Extract the [x, y] coordinate from the center of the cell holding the provided text.  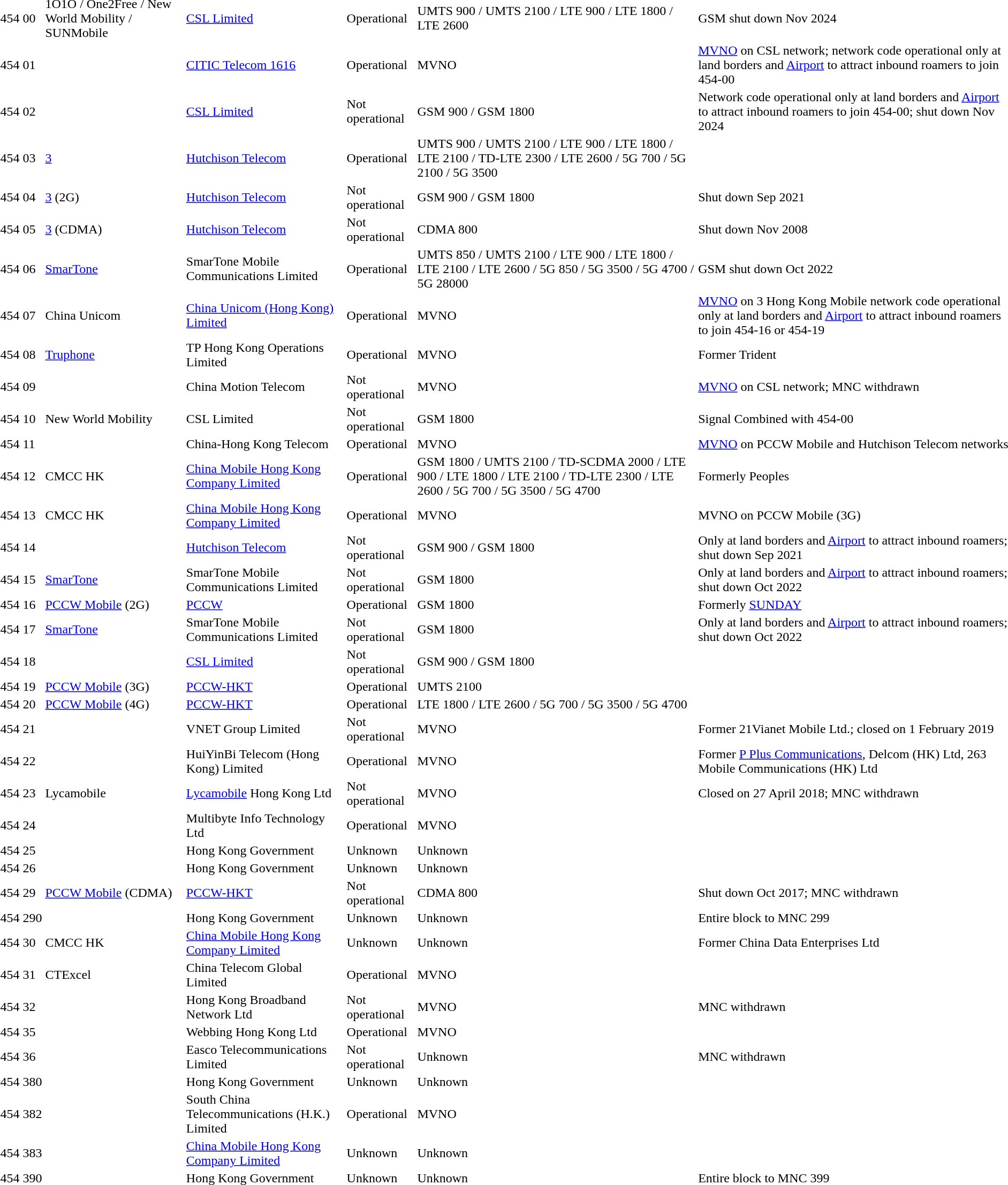
UMTS 2100 [556, 686]
LTE 1800 / LTE 2600 / 5G 700 / 5G 3500 / 5G 4700 [556, 704]
Multibyte Info Technology Ltd [264, 826]
China Telecom Global Limited [264, 975]
3 (2G) [114, 197]
21 [32, 729]
31 [32, 975]
Webbing Hong Kong Ltd [264, 1032]
PCCW Mobile (4G) [114, 704]
36 [32, 1057]
14 [32, 547]
15 [32, 579]
32 [32, 1007]
16 [32, 605]
New World Mobility [114, 419]
23 [32, 794]
383 [32, 1153]
18 [32, 662]
PCCW Mobile (3G) [114, 686]
HuiYinBi Telecom (Hong Kong) Limited [264, 761]
22 [32, 761]
29 [32, 893]
35 [32, 1032]
PCCW [264, 605]
China Motion Telecom [264, 387]
China Unicom (Hong Kong) Limited [264, 315]
3 (CDMA) [114, 229]
07 [32, 315]
10 [32, 419]
01 [32, 65]
South China Telecommunications (H.K.) Limited [264, 1114]
08 [32, 354]
UMTS 850 / UMTS 2100 / LTE 900 / LTE 1800 / LTE 2100 / LTE 2600 / 5G 850 / 5G 3500 / 5G 4700 / 5G 28000 [556, 269]
19 [32, 686]
12 [32, 476]
382 [32, 1114]
02 [32, 111]
CTExcel [114, 975]
Lycamobile Hong Kong Ltd [264, 794]
06 [32, 269]
03 [32, 158]
24 [32, 826]
26 [32, 868]
3 [114, 158]
UMTS 900 / UMTS 2100 / LTE 900 / LTE 1800 / LTE 2100 / TD-LTE 2300 / LTE 2600 / 5G 700 / 5G 2100 / 5G 3500 [556, 158]
GSM 1800 / UMTS 2100 / TD-SCDMA 2000 / LTE 900 / LTE 1800 / LTE 2100 / TD-LTE 2300 / LTE 2600 / 5G 700 / 5G 3500 / 5G 4700 [556, 476]
China Unicom [114, 315]
Hong Kong Broadband Network Ltd [264, 1007]
PCCW Mobile (2G) [114, 605]
VNET Group Limited [264, 729]
30 [32, 942]
290 [32, 918]
04 [32, 197]
CITIC Telecom 1616 [264, 65]
China-Hong Kong Telecom [264, 444]
380 [32, 1082]
PCCW Mobile (CDMA) [114, 893]
25 [32, 850]
13 [32, 515]
Truphone [114, 354]
11 [32, 444]
Easco Telecommunications Limited [264, 1057]
05 [32, 229]
20 [32, 704]
17 [32, 630]
TP Hong Kong Operations Limited [264, 354]
Lycamobile [114, 794]
09 [32, 387]
